Output the [x, y] coordinate of the center of the cell containing the given text.  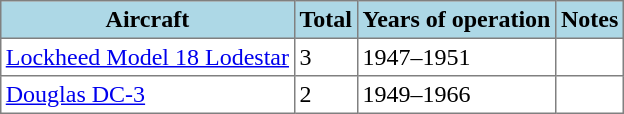
Lockheed Model 18 Lodestar [147, 57]
Notes [590, 20]
Aircraft [147, 20]
1949–1966 [456, 95]
Years of operation [456, 20]
3 [326, 57]
Total [326, 20]
Douglas DC-3 [147, 95]
2 [326, 95]
1947–1951 [456, 57]
